For the text-containing cell, return its midpoint in [X, Y] coordinate format. 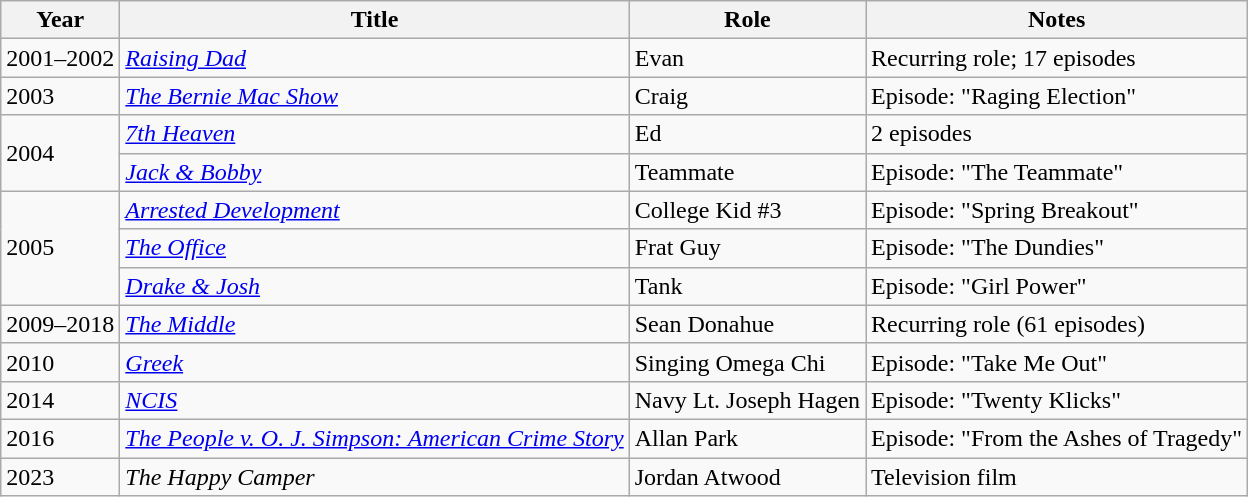
Greek [374, 362]
2009–2018 [60, 324]
The Office [374, 248]
Jack & Bobby [374, 172]
2003 [60, 96]
Sean Donahue [747, 324]
Title [374, 20]
Jordan Atwood [747, 477]
2005 [60, 248]
Notes [1057, 20]
Episode: "Take Me Out" [1057, 362]
Ed [747, 134]
The Bernie Mac Show [374, 96]
2014 [60, 400]
NCIS [374, 400]
Frat Guy [747, 248]
Craig [747, 96]
Episode: "Girl Power" [1057, 286]
7th Heaven [374, 134]
Raising Dad [374, 58]
Episode: "Twenty Klicks" [1057, 400]
2016 [60, 438]
The Happy Camper [374, 477]
Episode: "The Dundies" [1057, 248]
Tank [747, 286]
College Kid #3 [747, 210]
Television film [1057, 477]
The People v. O. J. Simpson: American Crime Story [374, 438]
Episode: "From the Ashes of Tragedy" [1057, 438]
Episode: "Spring Breakout" [1057, 210]
Evan [747, 58]
Navy Lt. Joseph Hagen [747, 400]
The Middle [374, 324]
Teammate [747, 172]
Recurring role; 17 episodes [1057, 58]
2010 [60, 362]
Episode: "The Teammate" [1057, 172]
2001–2002 [60, 58]
Year [60, 20]
Singing Omega Chi [747, 362]
Role [747, 20]
2023 [60, 477]
Recurring role (61 episodes) [1057, 324]
Drake & Josh [374, 286]
Allan Park [747, 438]
Episode: "Raging Election" [1057, 96]
2004 [60, 153]
Arrested Development [374, 210]
2 episodes [1057, 134]
